From the cell containing the given text, extract its center point as [X, Y] coordinate. 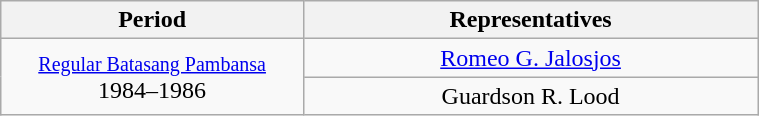
Guardson R. Lood [530, 96]
Romeo G. Jalosjos [530, 58]
Period [152, 20]
Representatives [530, 20]
Regular Batasang Pambansa1984–1986 [152, 77]
